Search for the cell housing the specified text and yield its (X, Y) center coordinate. 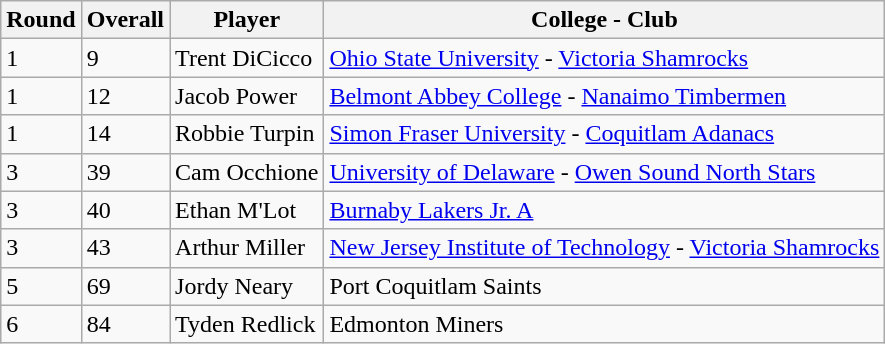
12 (125, 96)
Tyden Redlick (247, 324)
5 (41, 286)
College - Club (604, 20)
Jordy Neary (247, 286)
Overall (125, 20)
Player (247, 20)
40 (125, 210)
Port Coquitlam Saints (604, 286)
Ohio State University - Victoria Shamrocks (604, 58)
New Jersey Institute of Technology - Victoria Shamrocks (604, 248)
39 (125, 172)
Belmont Abbey College - Nanaimo Timbermen (604, 96)
Robbie Turpin (247, 134)
Trent DiCicco (247, 58)
Simon Fraser University - Coquitlam Adanacs (604, 134)
Cam Occhione (247, 172)
Arthur Miller (247, 248)
6 (41, 324)
University of Delaware - Owen Sound North Stars (604, 172)
Round (41, 20)
69 (125, 286)
Jacob Power (247, 96)
Edmonton Miners (604, 324)
43 (125, 248)
Burnaby Lakers Jr. A (604, 210)
Ethan M'Lot (247, 210)
84 (125, 324)
9 (125, 58)
14 (125, 134)
